Output the (X, Y) coordinate of the center of the cell containing the given text.  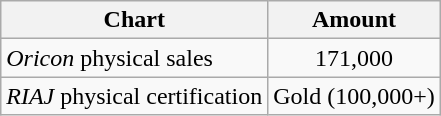
RIAJ physical certification (134, 96)
Gold (100,000+) (354, 96)
Oricon physical sales (134, 58)
Amount (354, 20)
171,000 (354, 58)
Chart (134, 20)
